Locate the cell with the specified text and output its (X, Y) center coordinate. 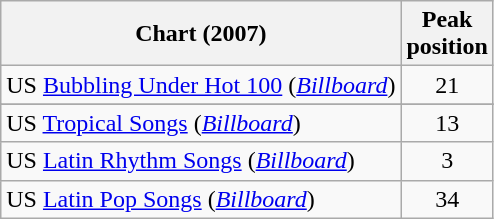
US Tropical Songs (Billboard) (201, 123)
Chart (2007) (201, 34)
US Bubbling Under Hot 100 (Billboard) (201, 85)
US Latin Rhythm Songs (Billboard) (201, 161)
21 (447, 85)
Peakposition (447, 34)
13 (447, 123)
3 (447, 161)
US Latin Pop Songs (Billboard) (201, 199)
34 (447, 199)
